Scan for the cell matching the given text and deliver its (X, Y) coordinate at center. 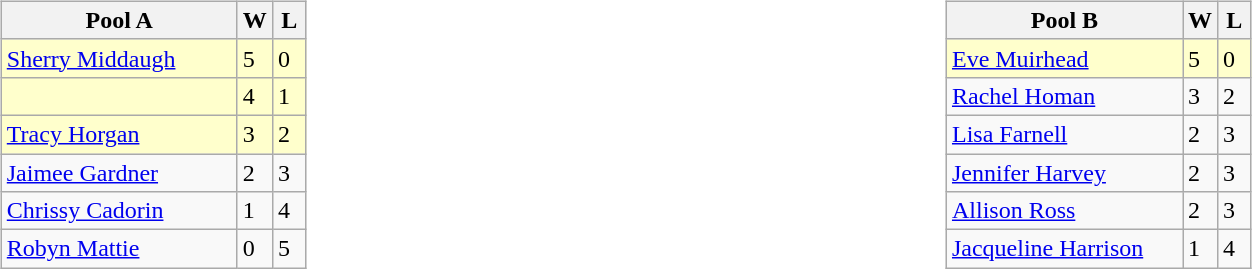
Lisa Farnell (1064, 134)
Jennifer Harvey (1064, 173)
Tracy Horgan (119, 134)
Eve Muirhead (1064, 58)
Rachel Homan (1064, 96)
Sherry Middaugh (119, 58)
Jacqueline Harrison (1064, 249)
Robyn Mattie (119, 249)
Chrissy Cadorin (119, 211)
Allison Ross (1064, 211)
Pool A (119, 20)
Pool B (1064, 20)
Jaimee Gardner (119, 173)
